Find where the given text appears and provide that cell's center as [X, Y] coordinate. 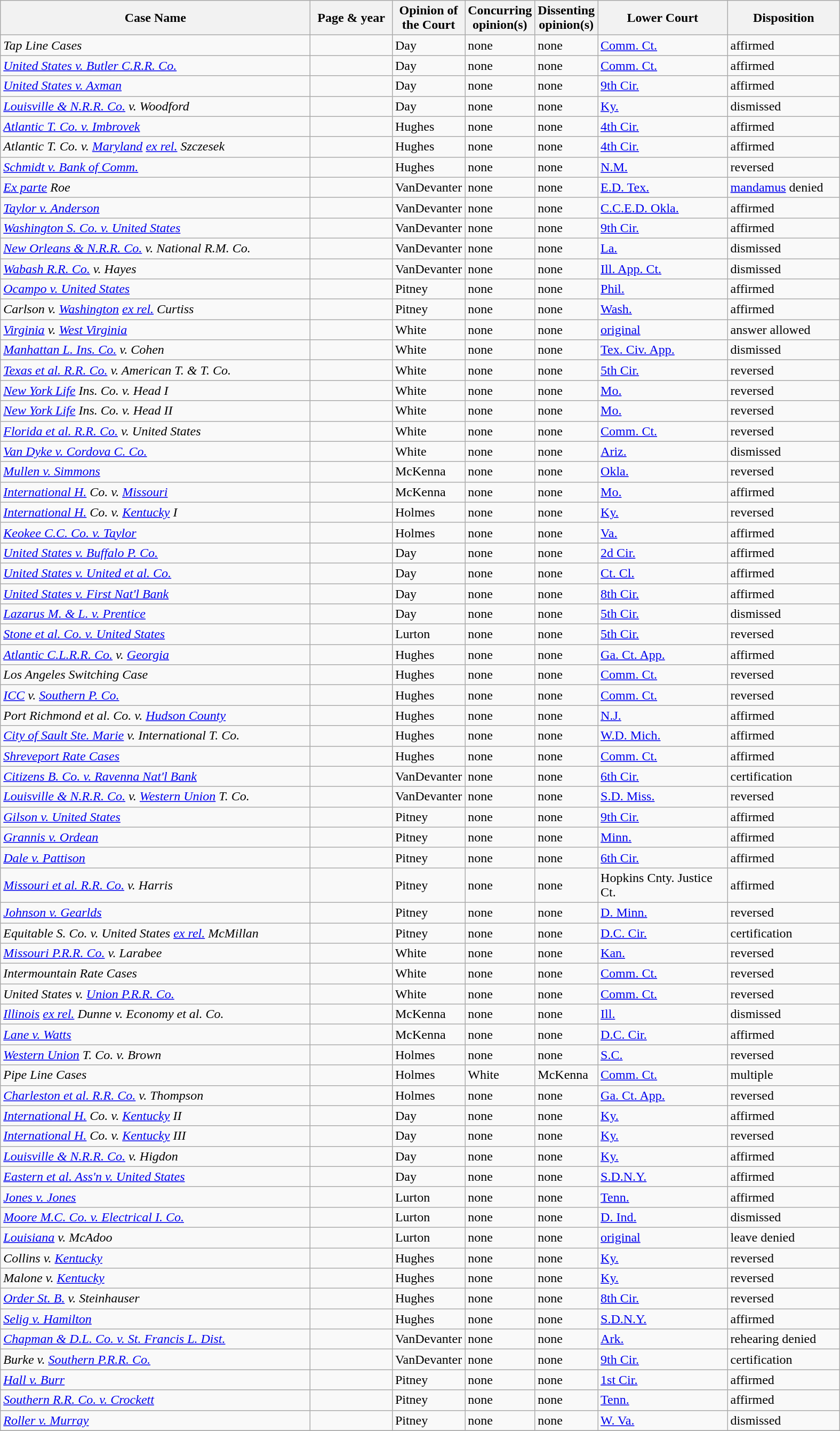
E.D. Tex. [663, 187]
International H. Co. v. Missouri [156, 492]
Louisiana v. McAdoo [156, 1237]
Atlantic T. Co. v. Imbrovek [156, 126]
Ark. [663, 1339]
United States v. Union P.R.R. Co. [156, 994]
United States v. Butler C.R.R. Co. [156, 66]
International H. Co. v. Kentucky I [156, 512]
Johnson v. Gearlds [156, 912]
Moore M.C. Co. v. Electrical I. Co. [156, 1217]
Shreveport Rate Cases [156, 756]
United States v. United et al. Co. [156, 573]
Illinois ex rel. Dunne v. Economy et al. Co. [156, 1014]
N.J. [663, 715]
Ariz. [663, 451]
Opinion of the Court [428, 18]
Tap Line Cases [156, 45]
D. Minn. [663, 912]
S.C. [663, 1055]
Atlantic C.L.R.R. Co. v. Georgia [156, 655]
New York Life Ins. Co. v. Head II [156, 411]
New York Life Ins. Co. v. Head I [156, 391]
Selig v. Hamilton [156, 1319]
Page & year [351, 18]
Ill. [663, 1014]
International H. Co. v. Kentucky III [156, 1136]
Florida et al. R.R. Co. v. United States [156, 431]
Louisville & N.R.R. Co. v. Higdon [156, 1156]
New Orleans & N.R.R. Co. v. National R.M. Co. [156, 248]
City of Sault Ste. Marie v. International T. Co. [156, 736]
multiple [784, 1075]
United States v. Buffalo P. Co. [156, 553]
Va. [663, 532]
Minn. [663, 837]
Case Name [156, 18]
United States v. Axman [156, 86]
Disposition [784, 18]
Mullen v. Simmons [156, 472]
Missouri P.R.R. Co. v. Larabee [156, 953]
Ex parte Roe [156, 187]
Burke v. Southern P.R.R. Co. [156, 1360]
Citizens B. Co. v. Ravenna Nat'l Bank [156, 776]
Western Union T. Co. v. Brown [156, 1055]
Louisville & N.R.R. Co. v. Western Union T. Co. [156, 797]
Collins v. Kentucky [156, 1258]
Intermountain Rate Cases [156, 974]
W. Va. [663, 1420]
Order St. B. v. Steinhauser [156, 1299]
Malone v. Kentucky [156, 1278]
1st Cir. [663, 1380]
Washington S. Co. v. United States [156, 228]
International H. Co. v. Kentucky II [156, 1116]
Lazarus M. & L. v. Prentice [156, 614]
Eastern et al. Ass'n v. United States [156, 1176]
Van Dyke v. Cordova C. Co. [156, 451]
Virginia v. West Virginia [156, 330]
Manhattan L. Ins. Co. v. Cohen [156, 350]
Wabash R.R. Co. v. Hayes [156, 268]
Hopkins Cnty. Justice Ct. [663, 885]
W.D. Mich. [663, 736]
mandamus denied [784, 187]
Charleston et al. R.R. Co. v. Thompson [156, 1095]
United States v. First Nat'l Bank [156, 594]
Keokee C.C. Co. v. Taylor [156, 532]
ICC v. Southern P. Co. [156, 695]
rehearing denied [784, 1339]
La. [663, 248]
Missouri et al. R.R. Co. v. Harris [156, 885]
Grannis v. Ordean [156, 837]
Hall v. Burr [156, 1380]
Wash. [663, 309]
Dale v. Pattison [156, 857]
Louisville & N.R.R. Co. v. Woodford [156, 106]
Roller v. Murray [156, 1420]
Chapman & D.L. Co. v. St. Francis L. Dist. [156, 1339]
Concurring opinion(s) [500, 18]
Southern R.R. Co. v. Crockett [156, 1400]
Carlson v. Washington ex rel. Curtiss [156, 309]
Gilson v. United States [156, 817]
Lane v. Watts [156, 1035]
Ocampo v. United States [156, 289]
Kan. [663, 953]
Stone et al. Co. v. United States [156, 634]
C.C.E.D. Okla. [663, 208]
leave denied [784, 1237]
N.M. [663, 167]
Dissenting opinion(s) [566, 18]
S.D. Miss. [663, 797]
2d Cir. [663, 553]
D. Ind. [663, 1217]
Taylor v. Anderson [156, 208]
Los Angeles Switching Case [156, 675]
Okla. [663, 472]
Port Richmond et al. Co. v. Hudson County [156, 715]
Ct. Cl. [663, 573]
Lower Court [663, 18]
Jones v. Jones [156, 1197]
Pipe Line Cases [156, 1075]
Equitable S. Co. v. United States ex rel. McMillan [156, 933]
Texas et al. R.R. Co. v. American T. & T. Co. [156, 370]
Phil. [663, 289]
Ill. App. Ct. [663, 268]
Schmidt v. Bank of Comm. [156, 167]
Atlantic T. Co. v. Maryland ex rel. Szczesek [156, 147]
Tex. Civ. App. [663, 350]
answer allowed [784, 330]
